Provide the (X, Y) coordinate of the cell's center where the given text is located.  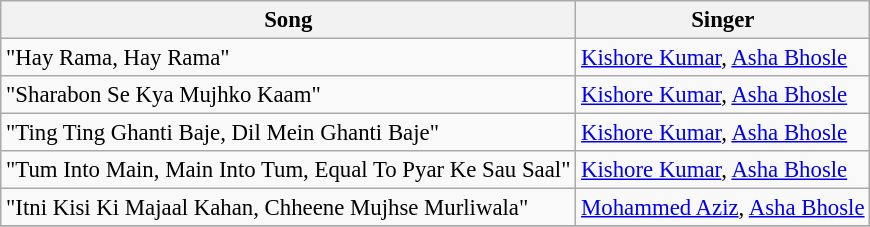
Song (288, 20)
"Sharabon Se Kya Mujhko Kaam" (288, 95)
"Tum Into Main, Main Into Tum, Equal To Pyar Ke Sau Saal" (288, 170)
"Ting Ting Ghanti Baje, Dil Mein Ghanti Baje" (288, 133)
Singer (723, 20)
"Itni Kisi Ki Majaal Kahan, Chheene Mujhse Murliwala" (288, 208)
"Hay Rama, Hay Rama" (288, 58)
Mohammed Aziz, Asha Bhosle (723, 208)
